Detect which cell encompasses the target text, then output its [x, y] center coordinate. 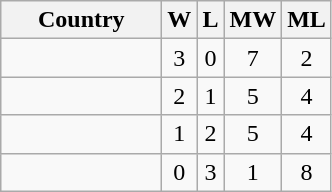
8 [307, 172]
W [180, 20]
7 [253, 58]
L [210, 20]
Country [82, 20]
ML [307, 20]
MW [253, 20]
